Locate the cell with the specified text and output its [X, Y] center coordinate. 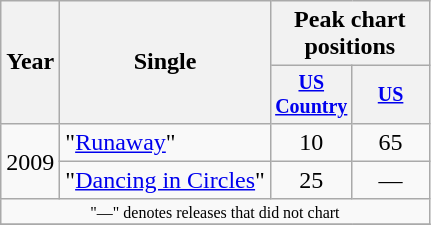
"Runaway" [166, 142]
Year [30, 62]
65 [390, 142]
"Dancing in Circles" [166, 180]
2009 [30, 161]
10 [311, 142]
Single [166, 62]
— [390, 180]
25 [311, 180]
US Country [311, 94]
US [390, 94]
Peak chartpositions [350, 34]
"—" denotes releases that did not chart [215, 211]
